Search for the cell housing the specified text and yield its (x, y) center coordinate. 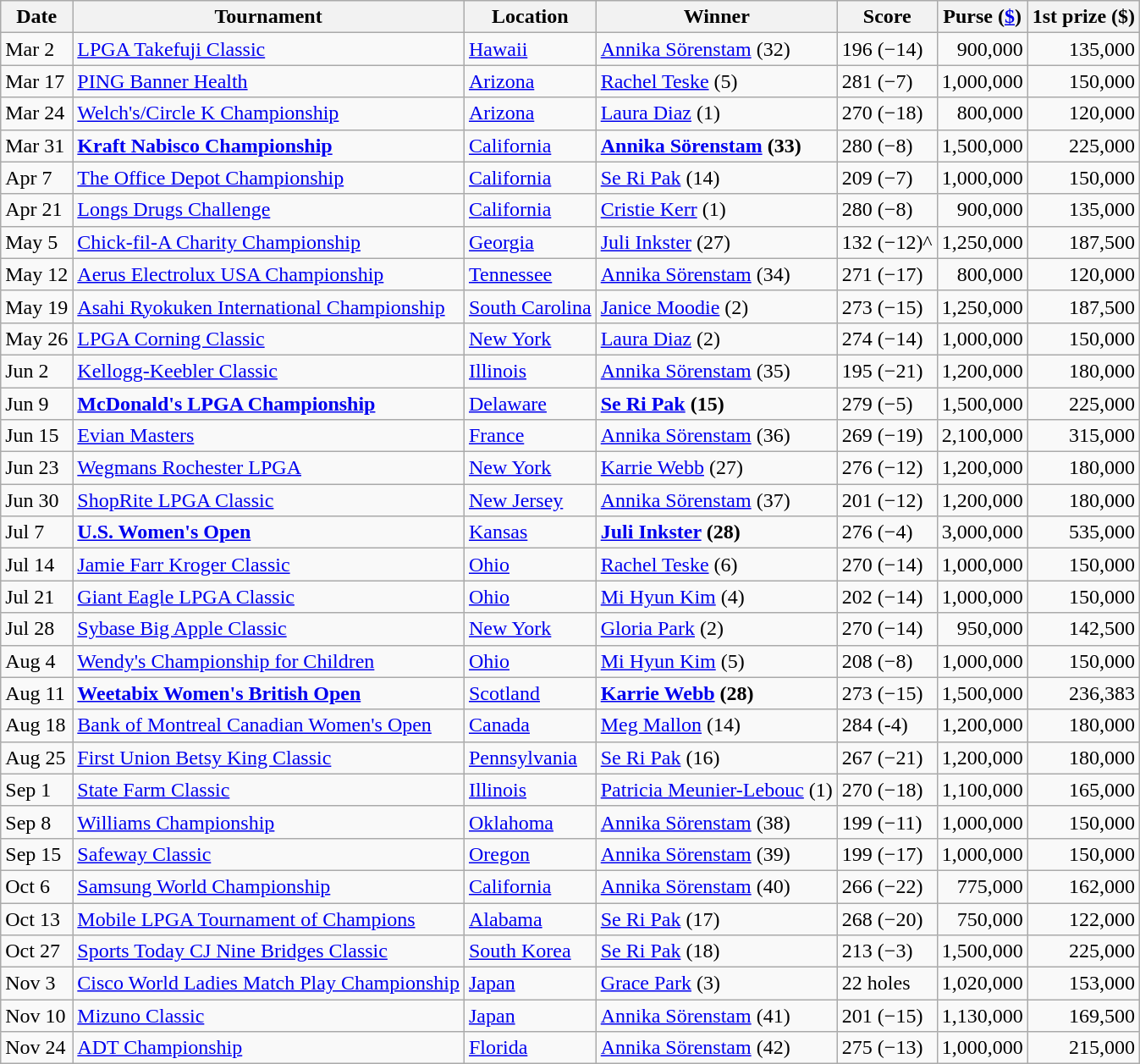
Nov 3 (37, 984)
South Carolina (530, 306)
Juli Inkster (27) (716, 242)
Patricia Meunier-Lebouc (1) (716, 790)
Mar 2 (37, 49)
Annika Sörenstam (32) (716, 49)
281 (−7) (887, 81)
The Office Depot Championship (269, 178)
Evian Masters (269, 436)
535,000 (1083, 532)
Laura Diaz (2) (716, 339)
McDonald's LPGA Championship (269, 404)
2,100,000 (982, 436)
Weetabix Women's British Open (269, 693)
Welch's/Circle K Championship (269, 113)
Delaware (530, 404)
Annika Sörenstam (37) (716, 500)
208 (−8) (887, 661)
142,500 (1083, 629)
South Korea (530, 951)
Cristie Kerr (1) (716, 210)
315,000 (1083, 436)
Asahi Ryokuken International Championship (269, 306)
ShopRite LPGA Classic (269, 500)
22 holes (887, 984)
1st prize ($) (1083, 17)
236,383 (1083, 693)
Apr 7 (37, 178)
LPGA Corning Classic (269, 339)
201 (−12) (887, 500)
950,000 (982, 629)
Tennessee (530, 274)
New Jersey (530, 500)
268 (−20) (887, 918)
Sep 15 (37, 854)
165,000 (1083, 790)
Jamie Farr Kroger Classic (269, 565)
Pennsylvania (530, 758)
Karrie Webb (27) (716, 468)
Annika Sörenstam (39) (716, 854)
215,000 (1083, 1048)
Nov 24 (37, 1048)
Samsung World Championship (269, 886)
Mi Hyun Kim (4) (716, 597)
First Union Betsy King Classic (269, 758)
Oct 6 (37, 886)
Grace Park (3) (716, 984)
775,000 (982, 886)
Oct 27 (37, 951)
Kansas (530, 532)
276 (−12) (887, 468)
202 (−14) (887, 597)
France (530, 436)
Annika Sörenstam (36) (716, 436)
Chick-fil-A Charity Championship (269, 242)
Mizuno Classic (269, 1016)
Alabama (530, 918)
122,000 (1083, 918)
May 19 (37, 306)
Apr 21 (37, 210)
Janice Moodie (2) (716, 306)
Georgia (530, 242)
Mar 24 (37, 113)
196 (−14) (887, 49)
Sep 8 (37, 822)
Canada (530, 725)
Jun 30 (37, 500)
Jun 23 (37, 468)
Mi Hyun Kim (5) (716, 661)
Jul 21 (37, 597)
Se Ri Pak (17) (716, 918)
Se Ri Pak (16) (716, 758)
May 12 (37, 274)
266 (−22) (887, 886)
Date (37, 17)
Jun 15 (37, 436)
Annika Sörenstam (41) (716, 1016)
201 (−15) (887, 1016)
Gloria Park (2) (716, 629)
Karrie Webb (28) (716, 693)
275 (−13) (887, 1048)
1,100,000 (982, 790)
Jul 14 (37, 565)
Hawaii (530, 49)
Kellogg-Keebler Classic (269, 371)
ADT Championship (269, 1048)
Aerus Electrolux USA Championship (269, 274)
Williams Championship (269, 822)
1,020,000 (982, 984)
Longs Drugs Challenge (269, 210)
284 (-4) (887, 725)
Scotland (530, 693)
Laura Diaz (1) (716, 113)
Score (887, 17)
Jun 2 (37, 371)
Aug 11 (37, 693)
Rachel Teske (5) (716, 81)
267 (−21) (887, 758)
Aug 18 (37, 725)
199 (−17) (887, 854)
Rachel Teske (6) (716, 565)
Cisco World Ladies Match Play Championship (269, 984)
Sep 1 (37, 790)
269 (−19) (887, 436)
169,500 (1083, 1016)
274 (−14) (887, 339)
Annika Sörenstam (42) (716, 1048)
Aug 25 (37, 758)
Aug 4 (37, 661)
Meg Mallon (14) (716, 725)
State Farm Classic (269, 790)
Jul 7 (37, 532)
PING Banner Health (269, 81)
Mar 31 (37, 146)
213 (−3) (887, 951)
Sybase Big Apple Classic (269, 629)
Oregon (530, 854)
209 (−7) (887, 178)
Se Ri Pak (14) (716, 178)
Jun 9 (37, 404)
May 5 (37, 242)
Location (530, 17)
Oklahoma (530, 822)
Sports Today CJ Nine Bridges Classic (269, 951)
199 (−11) (887, 822)
1,130,000 (982, 1016)
Nov 10 (37, 1016)
Annika Sörenstam (38) (716, 822)
132 (−12)^ (887, 242)
Annika Sörenstam (34) (716, 274)
LPGA Takefuji Classic (269, 49)
Annika Sörenstam (35) (716, 371)
162,000 (1083, 886)
Se Ri Pak (15) (716, 404)
750,000 (982, 918)
U.S. Women's Open (269, 532)
276 (−4) (887, 532)
Mobile LPGA Tournament of Champions (269, 918)
Oct 13 (37, 918)
153,000 (1083, 984)
May 26 (37, 339)
Mar 17 (37, 81)
Jul 28 (37, 629)
Giant Eagle LPGA Classic (269, 597)
Juli Inkster (28) (716, 532)
Bank of Montreal Canadian Women's Open (269, 725)
Winner (716, 17)
Florida (530, 1048)
Kraft Nabisco Championship (269, 146)
3,000,000 (982, 532)
Tournament (269, 17)
Annika Sörenstam (40) (716, 886)
Se Ri Pak (18) (716, 951)
Wendy's Championship for Children (269, 661)
Purse ($) (982, 17)
Safeway Classic (269, 854)
Annika Sörenstam (33) (716, 146)
Wegmans Rochester LPGA (269, 468)
279 (−5) (887, 404)
195 (−21) (887, 371)
271 (−17) (887, 274)
